Capture the cell that displays the provided text and extract its (X, Y) central coordinate. 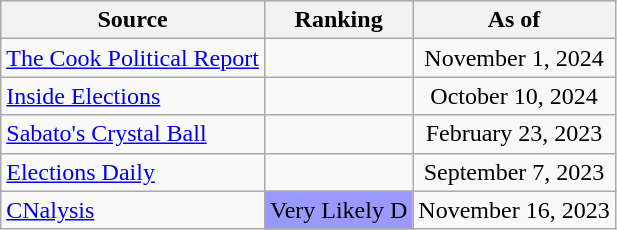
February 23, 2023 (514, 134)
Very Likely D (338, 210)
Ranking (338, 20)
Elections Daily (133, 172)
Inside Elections (133, 96)
October 10, 2024 (514, 96)
Source (133, 20)
September 7, 2023 (514, 172)
The Cook Political Report (133, 58)
November 1, 2024 (514, 58)
November 16, 2023 (514, 210)
CNalysis (133, 210)
As of (514, 20)
Sabato's Crystal Ball (133, 134)
